Return the [X, Y] coordinate for the center point of the cell that contains the specified text.  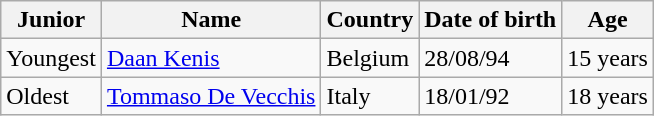
18/01/92 [490, 96]
Age [608, 20]
Country [370, 20]
Oldest [52, 96]
Tommaso De Vecchis [211, 96]
Date of birth [490, 20]
Daan Kenis [211, 58]
18 years [608, 96]
15 years [608, 58]
Italy [370, 96]
Belgium [370, 58]
Name [211, 20]
28/08/94 [490, 58]
Youngest [52, 58]
Junior [52, 20]
